Search for the cell housing the specified text and yield its [x, y] center coordinate. 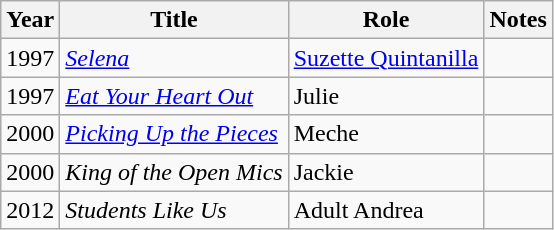
2012 [30, 210]
Meche [386, 134]
Year [30, 20]
Suzette Quintanilla [386, 58]
Julie [386, 96]
King of the Open Mics [174, 172]
Notes [518, 20]
Title [174, 20]
Adult Andrea [386, 210]
Jackie [386, 172]
Selena [174, 58]
Students Like Us [174, 210]
Eat Your Heart Out [174, 96]
Picking Up the Pieces [174, 134]
Role [386, 20]
